Provide the (x, y) coordinate of the cell's center where the given text is located.  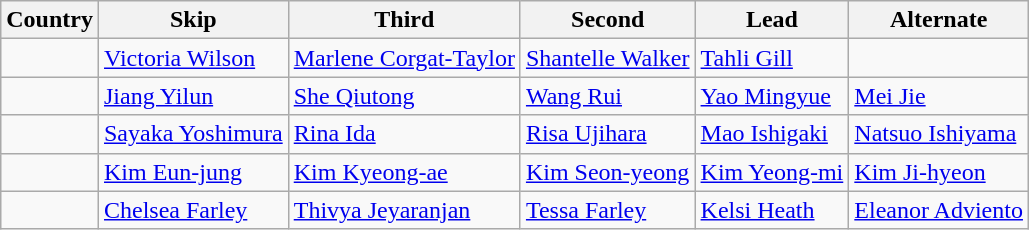
Mei Jie (939, 96)
Tahli Gill (772, 58)
Marlene Corgat-Taylor (404, 58)
Kim Ji-hyeon (939, 172)
Kim Kyeong-ae (404, 172)
Eleanor Adviento (939, 210)
Lead (772, 20)
Wang Rui (608, 96)
Kim Eun-jung (193, 172)
Chelsea Farley (193, 210)
Kelsi Heath (772, 210)
Risa Ujihara (608, 134)
Rina Ida (404, 134)
Thivya Jeyaranjan (404, 210)
Kim Yeong-mi (772, 172)
Alternate (939, 20)
Skip (193, 20)
Country (50, 20)
Tessa Farley (608, 210)
Yao Mingyue (772, 96)
She Qiutong (404, 96)
Natsuo Ishiyama (939, 134)
Sayaka Yoshimura (193, 134)
Jiang Yilun (193, 96)
Mao Ishigaki (772, 134)
Kim Seon-yeong (608, 172)
Second (608, 20)
Shantelle Walker (608, 58)
Victoria Wilson (193, 58)
Third (404, 20)
